From the cell containing the given text, extract its center point as (X, Y) coordinate. 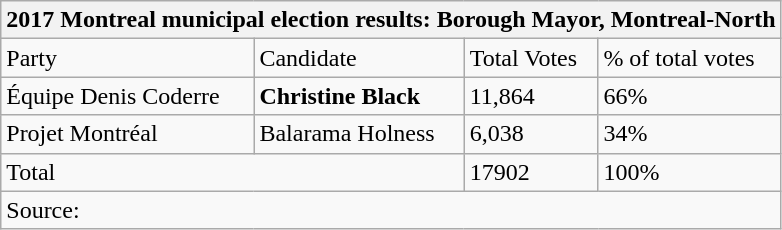
Source: (391, 210)
% of total votes (690, 58)
100% (690, 172)
11,864 (531, 96)
6,038 (531, 134)
Projet Montréal (128, 134)
17902 (531, 172)
66% (690, 96)
2017 Montreal municipal election results: Borough Mayor, Montreal-North (391, 20)
Balarama Holness (359, 134)
Total (232, 172)
Équipe Denis Coderre (128, 96)
Candidate (359, 58)
Party (128, 58)
Total Votes (531, 58)
Christine Black (359, 96)
34% (690, 134)
